Return [x, y] of the center of cell containing provided text 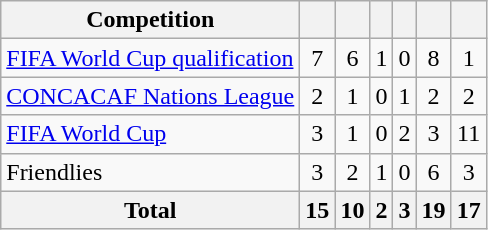
Friendlies [150, 172]
CONCACAF Nations League [150, 96]
17 [468, 210]
15 [318, 210]
Competition [150, 20]
7 [318, 58]
11 [468, 134]
Total [150, 210]
10 [352, 210]
FIFA World Cup [150, 134]
19 [434, 210]
FIFA World Cup qualification [150, 58]
8 [434, 58]
